Locate the cell with the specified text and output its [X, Y] center coordinate. 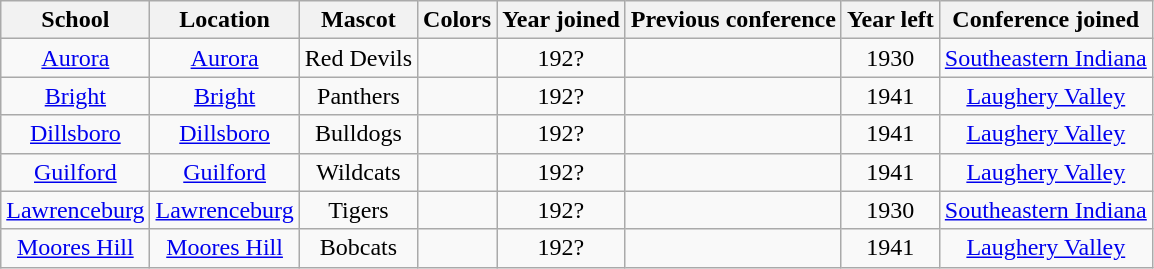
Conference joined [1046, 20]
Location [224, 20]
School [76, 20]
Tigers [358, 210]
Year left [890, 20]
Red Devils [358, 58]
Mascot [358, 20]
Previous conference [733, 20]
Colors [458, 20]
Panthers [358, 96]
Bulldogs [358, 134]
Bobcats [358, 248]
Year joined [562, 20]
Wildcats [358, 172]
